From the cell containing the given text, extract its center point as [x, y] coordinate. 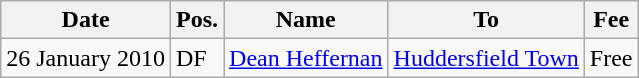
Free [611, 58]
Date [86, 20]
Pos. [196, 20]
26 January 2010 [86, 58]
To [486, 20]
Fee [611, 20]
Name [306, 20]
Huddersfield Town [486, 58]
Dean Heffernan [306, 58]
DF [196, 58]
